Find where the given text appears and provide that cell's center as (X, Y) coordinate. 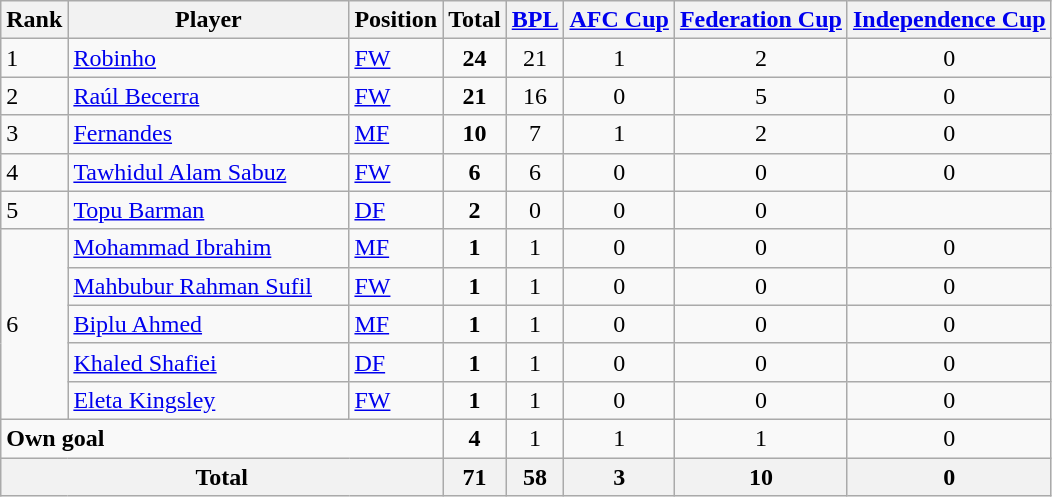
24 (475, 58)
Mahbubur Rahman Sufil (208, 286)
Player (208, 20)
Topu Barman (208, 210)
BPL (535, 20)
Eleta Kingsley (208, 400)
Rank (34, 20)
Fernandes (208, 134)
Own goal (222, 438)
Independence Cup (949, 20)
Robinho (208, 58)
Raúl Becerra (208, 96)
Khaled Shafiei (208, 362)
Tawhidul Alam Sabuz (208, 172)
58 (535, 477)
AFC Cup (619, 20)
Biplu Ahmed (208, 324)
71 (475, 477)
Mohammad Ibrahim (208, 248)
16 (535, 96)
Position (396, 20)
7 (535, 134)
Federation Cup (760, 20)
